Capture the cell that displays the provided text and extract its (x, y) central coordinate. 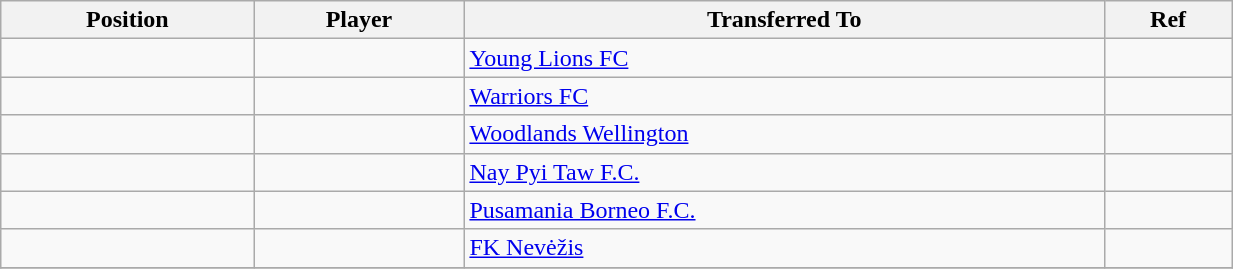
Transferred To (784, 20)
FK Nevėžis (784, 248)
Young Lions FC (784, 58)
Player (359, 20)
Position (128, 20)
Woodlands Wellington (784, 134)
Nay Pyi Taw F.C. (784, 172)
Pusamania Borneo F.C. (784, 210)
Warriors FC (784, 96)
Ref (1168, 20)
